Extract the [X, Y] coordinate from the center of the cell holding the provided text.  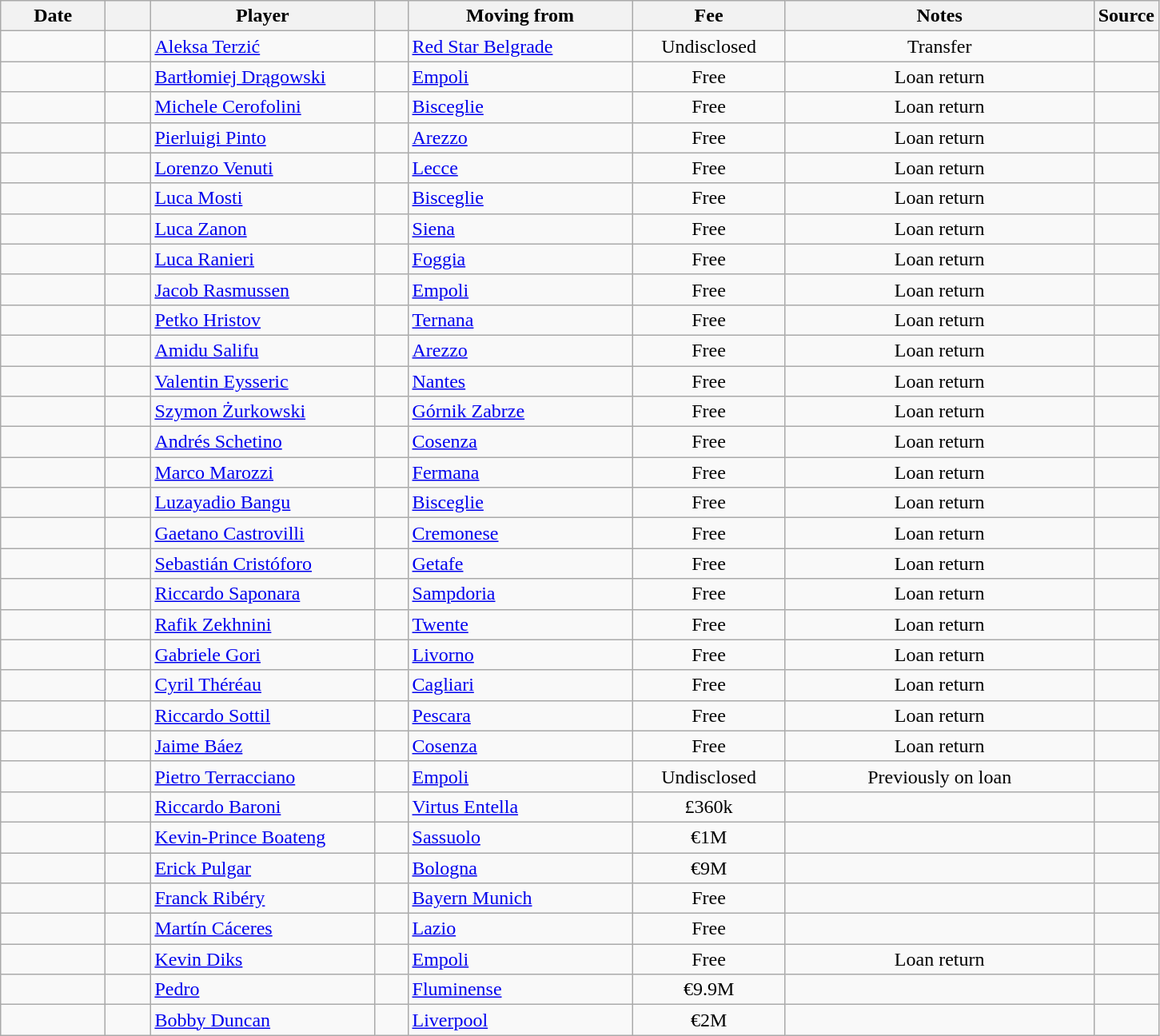
Petko Hristov [262, 320]
Cremonese [520, 533]
Bobby Duncan [262, 1020]
Szymon Żurkowski [262, 412]
Date [53, 16]
Luzayadio Bangu [262, 503]
Liverpool [520, 1020]
€9.9M [708, 990]
Red Star Belgrade [520, 46]
Valentin Eysseric [262, 381]
€2M [708, 1020]
Notes [939, 16]
Michele Cerofolini [262, 107]
Jaime Báez [262, 746]
Sebastián Cristóforo [262, 564]
Riccardo Sottil [262, 715]
Foggia [520, 259]
Luca Mosti [262, 198]
Amidu Salifu [262, 350]
Livorno [520, 655]
Fluminense [520, 990]
Lorenzo Venuti [262, 168]
Transfer [939, 46]
Erick Pulgar [262, 867]
Fermana [520, 472]
Cagliari [520, 685]
Nantes [520, 381]
Riccardo Saponara [262, 594]
Pietro Terracciano [262, 776]
Andrés Schetino [262, 442]
Pescara [520, 715]
Bartłomiej Drągowski [262, 77]
Górnik Zabrze [520, 412]
Luca Zanon [262, 229]
Moving from [520, 16]
£360k [708, 807]
Cyril Théréau [262, 685]
Riccardo Baroni [262, 807]
Pedro [262, 990]
Sampdoria [520, 594]
Marco Marozzi [262, 472]
Lazio [520, 929]
Previously on loan [939, 776]
Bologna [520, 867]
Virtus Entella [520, 807]
Player [262, 16]
Sassuolo [520, 837]
Aleksa Terzić [262, 46]
Kevin-Prince Boateng [262, 837]
Getafe [520, 564]
Gabriele Gori [262, 655]
Twente [520, 624]
Rafik Zekhnini [262, 624]
€9M [708, 867]
Source [1126, 16]
Pierluigi Pinto [262, 137]
Lecce [520, 168]
Siena [520, 229]
Bayern Munich [520, 899]
Franck Ribéry [262, 899]
€1M [708, 837]
Luca Ranieri [262, 259]
Gaetano Castrovilli [262, 533]
Martín Cáceres [262, 929]
Ternana [520, 320]
Fee [708, 16]
Jacob Rasmussen [262, 289]
Kevin Diks [262, 959]
